Pinpoint the cell where the given text exists, returning its (x, y) midpoint coordinate. 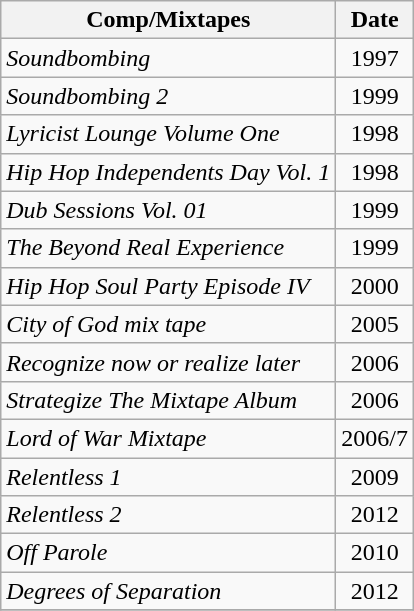
Relentless 2 (168, 515)
Soundbombing (168, 58)
2006/7 (375, 438)
City of God mix tape (168, 324)
1997 (375, 58)
Hip Hop Independents Day Vol. 1 (168, 172)
Hip Hop Soul Party Episode IV (168, 286)
Lord of War Mixtape (168, 438)
Recognize now or realize later (168, 362)
Date (375, 20)
The Beyond Real Experience (168, 248)
Comp/Mixtapes (168, 20)
2009 (375, 477)
Degrees of Separation (168, 591)
Dub Sessions Vol. 01 (168, 210)
Strategize The Mixtape Album (168, 400)
Soundbombing 2 (168, 96)
Lyricist Lounge Volume One (168, 134)
2010 (375, 553)
2000 (375, 286)
Relentless 1 (168, 477)
2005 (375, 324)
Off Parole (168, 553)
